Provide the [X, Y] coordinate of the cell's center where the given text is located.  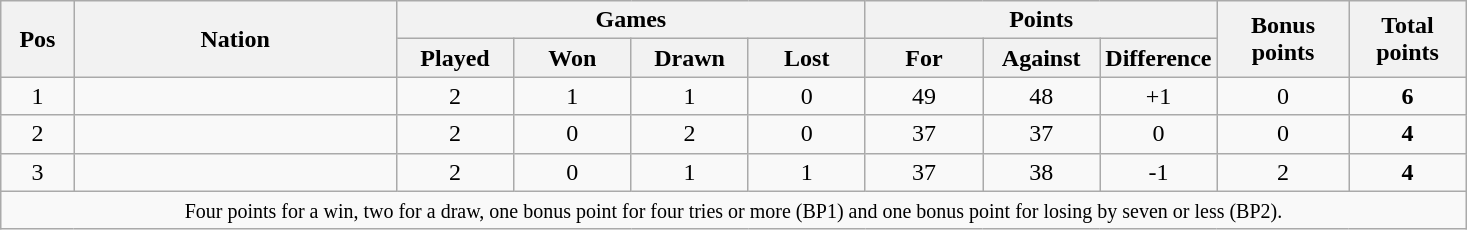
+1 [1158, 96]
Played [454, 58]
Won [572, 58]
Lost [806, 58]
Nation [235, 39]
Pos [38, 39]
48 [1042, 96]
49 [924, 96]
3 [38, 172]
Against [1042, 58]
Difference [1158, 58]
Bonuspoints [1283, 39]
38 [1042, 172]
Games [630, 20]
6 [1408, 96]
Four points for a win, two for a draw, one bonus point for four tries or more (BP1) and one bonus point for losing by seven or less (BP2). [734, 210]
Drawn [690, 58]
Points [1041, 20]
-1 [1158, 172]
Totalpoints [1408, 39]
For [924, 58]
